Find where the given text appears and provide that cell's center as [X, Y] coordinate. 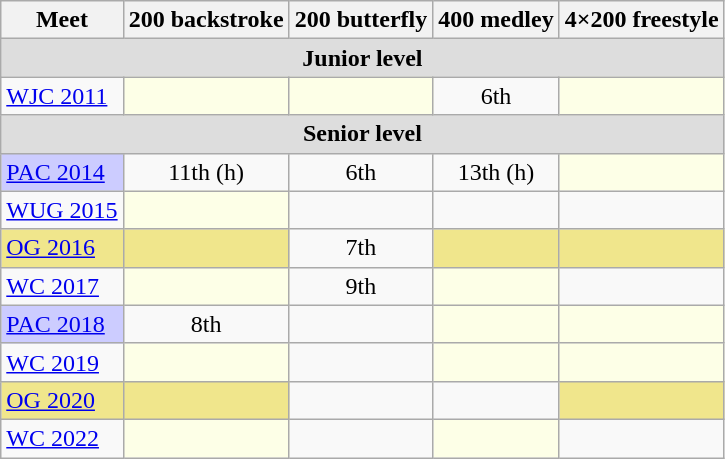
200 backstroke [206, 20]
13th (h) [496, 172]
Senior level [362, 134]
OG 2020 [62, 400]
PAC 2014 [62, 172]
400 medley [496, 20]
8th [206, 324]
7th [361, 248]
WC 2022 [62, 438]
4×200 freestyle [642, 20]
WC 2017 [62, 286]
9th [361, 286]
PAC 2018 [62, 324]
OG 2016 [62, 248]
WUG 2015 [62, 210]
WC 2019 [62, 362]
Meet [62, 20]
Junior level [362, 58]
200 butterfly [361, 20]
WJC 2011 [62, 96]
11th (h) [206, 172]
